Locate the cell with the specified text and output its (X, Y) center coordinate. 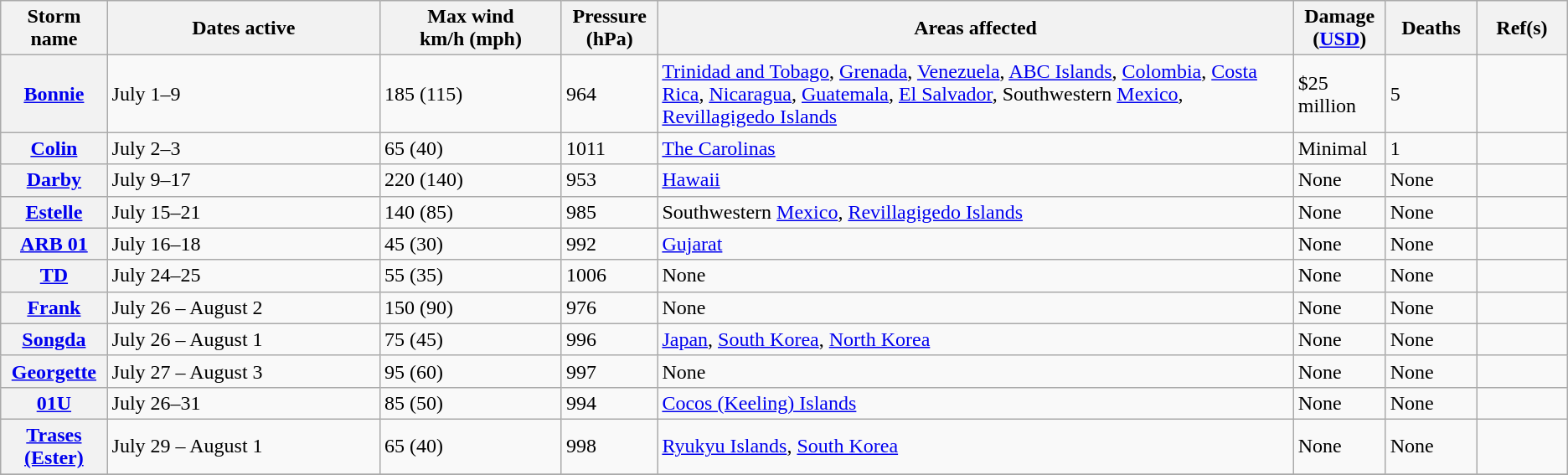
998 (609, 446)
45 (30) (471, 244)
976 (609, 307)
Minimal (1339, 148)
July 9–17 (243, 180)
$25 million (1339, 94)
Georgette (54, 371)
Areas affected (975, 28)
July 29 – August 1 (243, 446)
Hawaii (975, 180)
Bonnie (54, 94)
July 16–18 (243, 244)
Darby (54, 180)
Storm name (54, 28)
July 24–25 (243, 276)
Trases (Ester) (54, 446)
July 2–3 (243, 148)
95 (60) (471, 371)
150 (90) (471, 307)
Southwestern Mexico, Revillagigedo Islands (975, 212)
964 (609, 94)
85 (50) (471, 403)
The Carolinas (975, 148)
220 (140) (471, 180)
TD (54, 276)
985 (609, 212)
Estelle (54, 212)
Songda (54, 339)
Cocos (Keeling) Islands (975, 403)
Frank (54, 307)
140 (85) (471, 212)
Deaths (1431, 28)
953 (609, 180)
Pressure(hPa) (609, 28)
55 (35) (471, 276)
Max windkm/h (mph) (471, 28)
185 (115) (471, 94)
Ref(s) (1523, 28)
996 (609, 339)
July 1–9 (243, 94)
992 (609, 244)
994 (609, 403)
01U (54, 403)
75 (45) (471, 339)
997 (609, 371)
Ryukyu Islands, South Korea (975, 446)
Damage(USD) (1339, 28)
Dates active (243, 28)
July 26 – August 1 (243, 339)
1011 (609, 148)
Gujarat (975, 244)
ARB 01 (54, 244)
July 26 – August 2 (243, 307)
1006 (609, 276)
1 (1431, 148)
July 26–31 (243, 403)
Japan, South Korea, North Korea (975, 339)
July 15–21 (243, 212)
July 27 – August 3 (243, 371)
Colin (54, 148)
5 (1431, 94)
